Scan for the cell matching the given text and deliver its [x, y] coordinate at center. 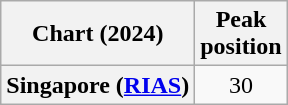
30 [241, 85]
Singapore (RIAS) [98, 85]
Chart (2024) [98, 34]
Peakposition [241, 34]
